Extract the [X, Y] coordinate from the center of the cell holding the provided text.  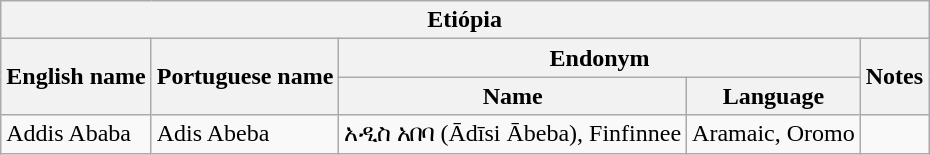
English name [76, 77]
Endonym [600, 58]
Adis Abeba [245, 134]
Addis Ababa [76, 134]
Etiópia [465, 20]
Language [774, 96]
Portuguese name [245, 77]
Name [513, 96]
አዲስ አበባ (Ādīsi Ābeba), Finfinnee [513, 134]
Notes [894, 77]
Aramaic, Oromo [774, 134]
